Pinpoint the cell where the given text exists, returning its (X, Y) midpoint coordinate. 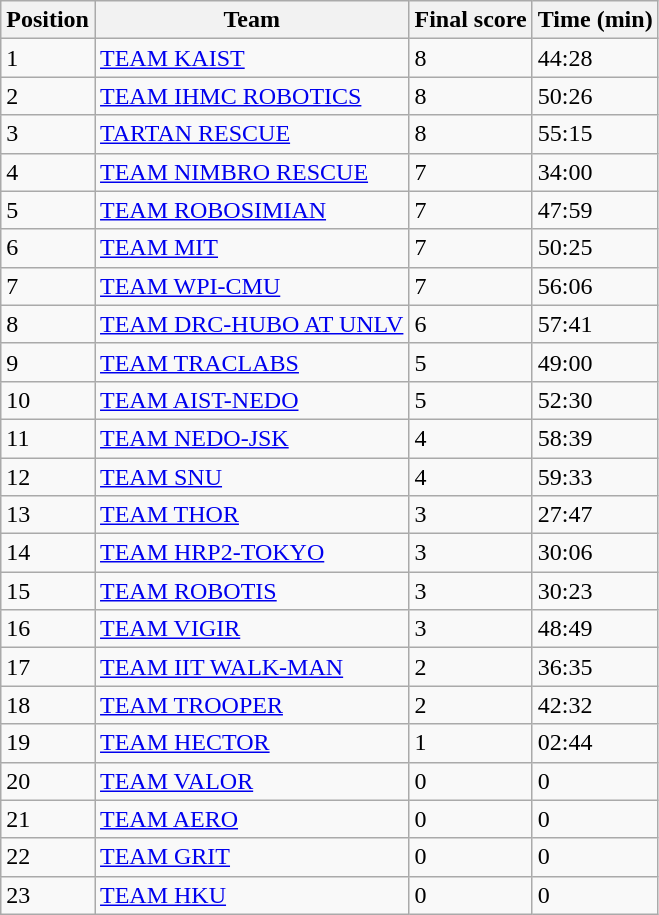
23 (48, 895)
TEAM VALOR (251, 781)
22 (48, 857)
TEAM TROOPER (251, 705)
TARTAN RESCUE (251, 134)
TEAM AERO (251, 819)
TEAM ROBOSIMIAN (251, 210)
21 (48, 819)
42:32 (595, 705)
TEAM HKU (251, 895)
48:49 (595, 629)
58:39 (595, 438)
TEAM SNU (251, 477)
30:06 (595, 553)
TEAM WPI-CMU (251, 286)
16 (48, 629)
27:47 (595, 515)
TEAM HRP2-TOKYO (251, 553)
TEAM ROBOTIS (251, 591)
52:30 (595, 400)
59:33 (595, 477)
TEAM VIGIR (251, 629)
57:41 (595, 324)
9 (48, 362)
Team (251, 20)
TEAM IHMC ROBOTICS (251, 96)
49:00 (595, 362)
11 (48, 438)
44:28 (595, 58)
TEAM KAIST (251, 58)
TEAM THOR (251, 515)
Position (48, 20)
02:44 (595, 743)
TEAM MIT (251, 248)
50:26 (595, 96)
13 (48, 515)
TEAM GRIT (251, 857)
10 (48, 400)
TEAM AIST-NEDO (251, 400)
17 (48, 667)
Time (min) (595, 20)
56:06 (595, 286)
12 (48, 477)
TEAM TRACLABS (251, 362)
30:23 (595, 591)
50:25 (595, 248)
15 (48, 591)
19 (48, 743)
47:59 (595, 210)
14 (48, 553)
TEAM HECTOR (251, 743)
55:15 (595, 134)
34:00 (595, 172)
TEAM DRC-HUBO AT UNLV (251, 324)
TEAM IIT WALK-MAN (251, 667)
20 (48, 781)
Final score (470, 20)
TEAM NIMBRO RESCUE (251, 172)
18 (48, 705)
TEAM NEDO-JSK (251, 438)
36:35 (595, 667)
